From the cell containing the given text, extract its center point as [x, y] coordinate. 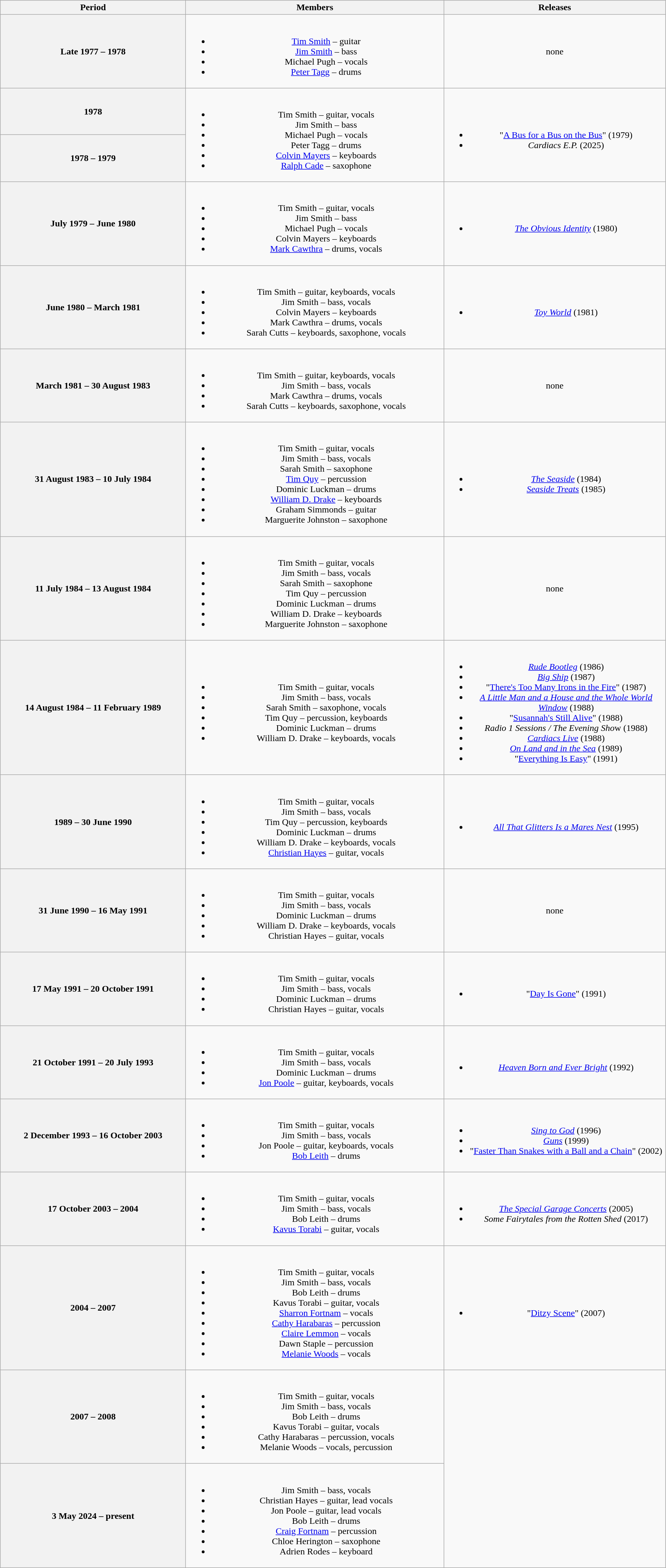
Tim Smith – guitar, vocalsJim Smith – bass, vocalsJon Poole – guitar, keyboards, vocalsBob Leith – drums [315, 1136]
Tim Smith – guitar, vocalsJim Smith – bass, vocalsBob Leith – drumsKavus Torabi – guitar, vocals [315, 1209]
Heaven Born and Ever Bright (1992) [555, 1062]
The Obvious Identity (1980) [555, 224]
Tim Smith – guitarJim Smith – bassMichael Pugh – vocalsPeter Tagg – drums [315, 51]
Tim Smith – guitar, vocalsJim Smith – bassMichael Pugh – vocalsColvin Mayers – keyboardsMark Cawthra – drums, vocals [315, 224]
Tim Smith – guitar, vocalsJim Smith – bassMichael Pugh – vocalsPeter Tagg – drumsColvin Mayers – keyboardsRalph Cade – saxophone [315, 135]
Toy World (1981) [555, 307]
2 December 1993 – 16 October 2003 [93, 1136]
Tim Smith – guitar, keyboards, vocalsJim Smith – bass, vocalsMark Cawthra – drums, vocalsSarah Cutts – keyboards, saxophone, vocals [315, 385]
"Day Is Gone" (1991) [555, 989]
Late 1977 – 1978 [93, 51]
11 July 1984 – 13 August 1984 [93, 588]
21 October 1991 – 20 July 1993 [93, 1062]
All That Glitters Is a Mares Nest (1995) [555, 822]
Tim Smith – guitar, vocalsJim Smith – bass, vocalsDominic Luckman – drumsJon Poole – guitar, keyboards, vocals [315, 1062]
Members [315, 8]
1989 – 30 June 1990 [93, 822]
The Special Garage Concerts (2005)Some Fairytales from the Rotten Shed (2017) [555, 1209]
2004 – 2007 [93, 1308]
"A Bus for a Bus on the Bus" (1979)Cardiacs E.P. (2025) [555, 135]
Period [93, 8]
Tim Smith – guitar, vocalsJim Smith – bass, vocalsDominic Luckman – drumsChristian Hayes – guitar, vocals [315, 989]
17 May 1991 – 20 October 1991 [93, 989]
17 October 2003 – 2004 [93, 1209]
"Ditzy Scene" (2007) [555, 1308]
June 1980 – March 1981 [93, 307]
3 May 2024 – present [93, 1515]
2007 – 2008 [93, 1417]
July 1979 – June 1980 [93, 224]
14 August 1984 – 11 February 1989 [93, 707]
Releases [555, 8]
1978 [93, 111]
The Seaside (1984)Seaside Treats (1985) [555, 479]
31 June 1990 – 16 May 1991 [93, 910]
March 1981 – 30 August 1983 [93, 385]
1978 – 1979 [93, 158]
Tim Smith – guitar, vocalsJim Smith – bass, vocalsDominic Luckman – drumsWilliam D. Drake – keyboards, vocalsChristian Hayes – guitar, vocals [315, 910]
31 August 1983 – 10 July 1984 [93, 479]
Sing to God (1996)Guns (1999)"Faster Than Snakes with a Ball and a Chain" (2002) [555, 1136]
